Determine the [X, Y] coordinate at the center of the cell enclosing the given text.  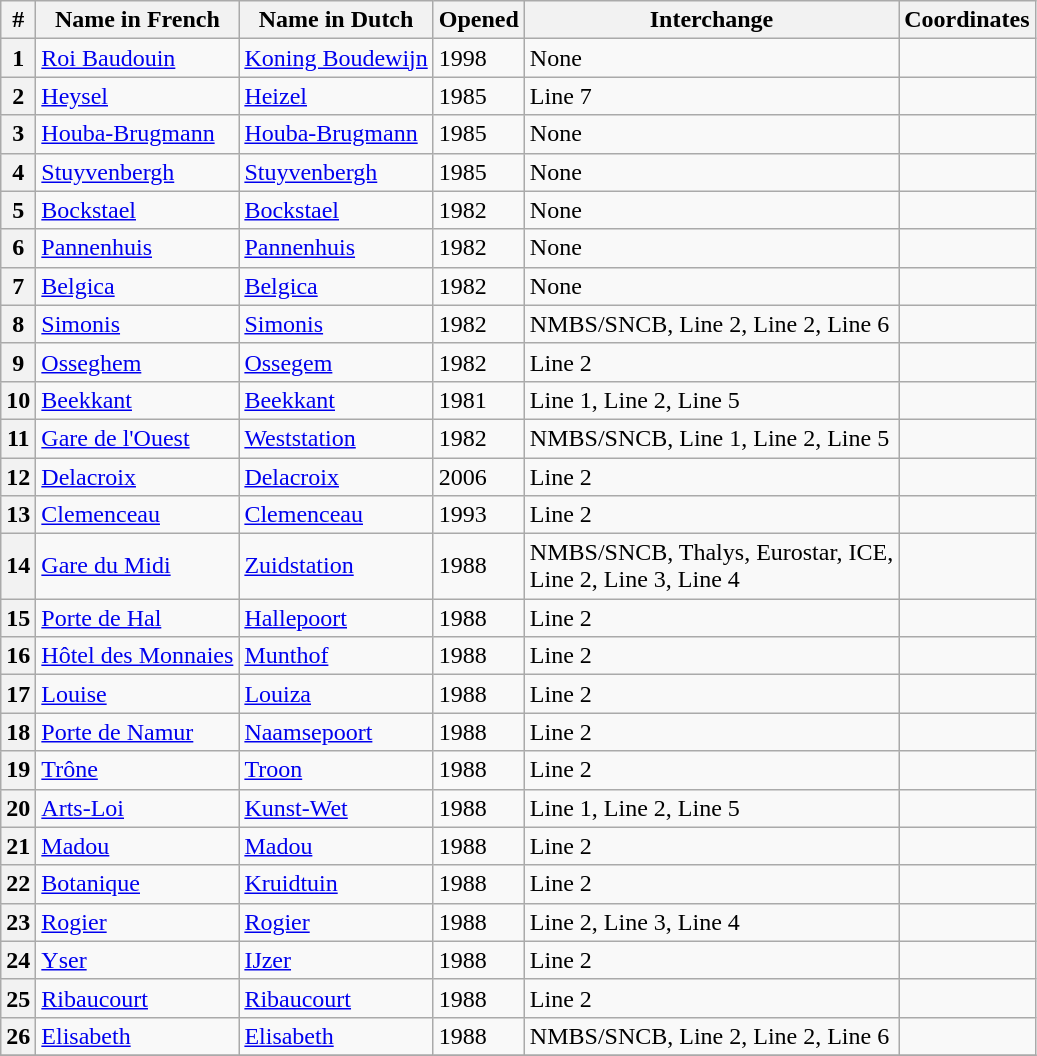
Louiza [336, 694]
2 [18, 96]
Koning Boudewijn [336, 58]
1 [18, 58]
Hôtel des Monnaies [138, 656]
Zuidstation [336, 566]
Name in Dutch [336, 20]
1998 [478, 58]
NMBS/SNCB, Thalys, Eurostar, ICE, Line 2, Line 3, Line 4 [711, 566]
7 [18, 286]
Weststation [336, 438]
4 [18, 172]
Roi Baudouin [138, 58]
26 [18, 1036]
3 [18, 134]
Ossegem [336, 362]
2006 [478, 477]
14 [18, 566]
Kunst-Wet [336, 808]
Naamsepoort [336, 732]
Opened [478, 20]
Line 7 [711, 96]
20 [18, 808]
8 [18, 324]
16 [18, 656]
Botanique [138, 884]
23 [18, 922]
9 [18, 362]
5 [18, 210]
22 [18, 884]
IJzer [336, 960]
Name in French [138, 20]
Gare de l'Ouest [138, 438]
Porte de Namur [138, 732]
25 [18, 998]
Troon [336, 770]
Interchange [711, 20]
Kruidtuin [336, 884]
11 [18, 438]
18 [18, 732]
17 [18, 694]
Trône [138, 770]
24 [18, 960]
1981 [478, 400]
Osseghem [138, 362]
NMBS/SNCB, Line 1, Line 2, Line 5 [711, 438]
19 [18, 770]
Hallepoort [336, 618]
Gare du Midi [138, 566]
21 [18, 846]
# [18, 20]
10 [18, 400]
Arts-Loi [138, 808]
Munthof [336, 656]
1993 [478, 515]
Line 2, Line 3, Line 4 [711, 922]
15 [18, 618]
12 [18, 477]
Coordinates [967, 20]
Heysel [138, 96]
Heizel [336, 96]
6 [18, 248]
Louise [138, 694]
Porte de Hal [138, 618]
Yser [138, 960]
13 [18, 515]
